Pinpoint the cell where the given text exists, returning its [X, Y] midpoint coordinate. 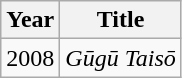
Gūgū Taisō [121, 58]
Year [30, 20]
2008 [30, 58]
Title [121, 20]
